Detect which cell encompasses the target text, then output its [x, y] center coordinate. 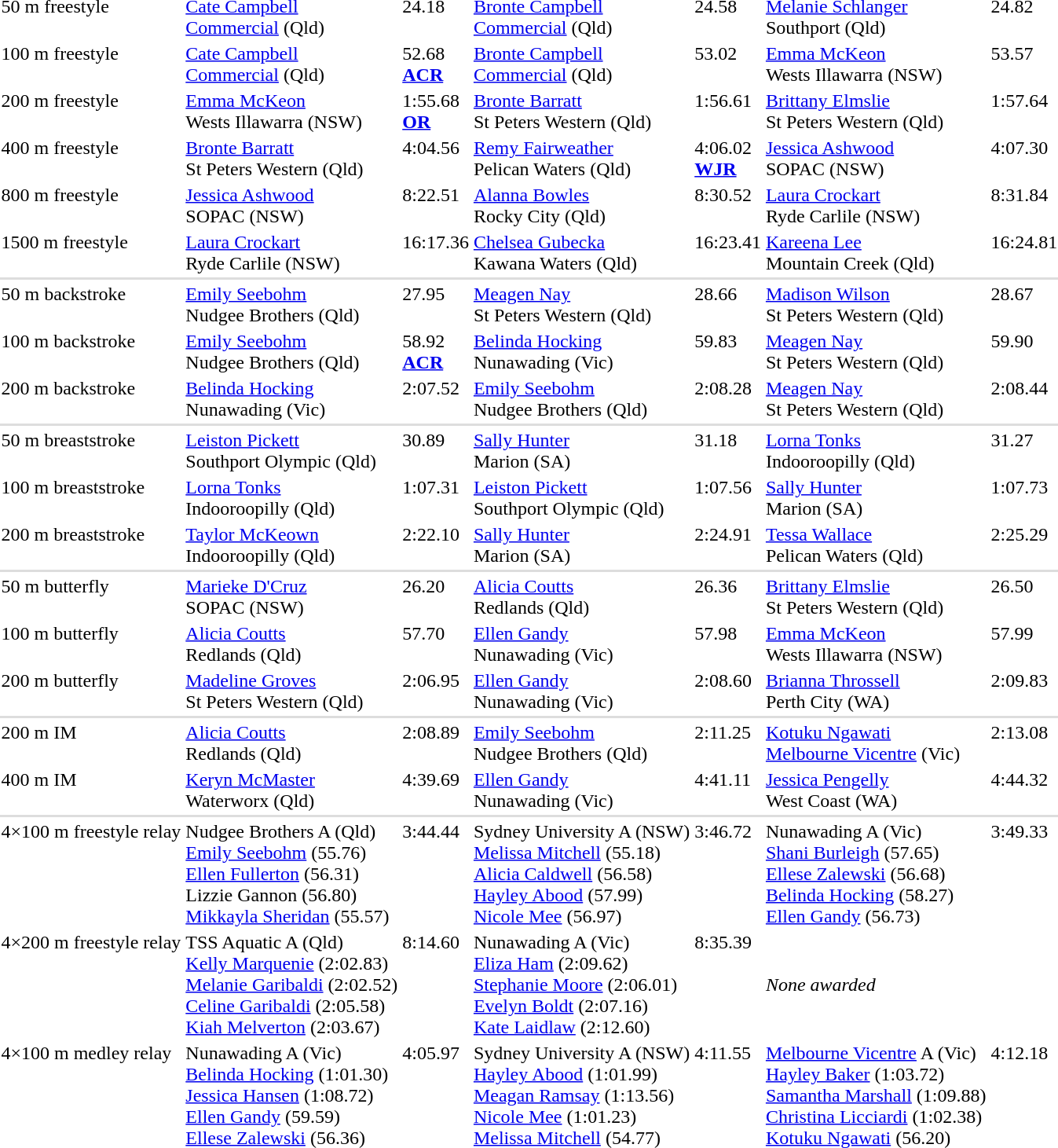
TSS Aquatic A (Qld)Kelly Marquenie (2:02.83)Melanie Garibaldi (2:02.52)Celine Garibaldi (2:05.58)Kiah Melverton (2:03.67) [292, 985]
100 m breaststroke [91, 498]
800 m freestyle [91, 206]
2:24.91 [728, 545]
30.89 [436, 451]
Taylor McKeownIndooroopilly (Qld) [292, 545]
4:06.02WJR [728, 159]
Alanna BowlesRocky City (Qld) [581, 206]
4×200 m freestyle relay [91, 985]
8:22.51 [436, 206]
1:07.56 [728, 498]
200 m IM [91, 743]
200 m freestyle [91, 112]
4:04.56 [436, 159]
Sydney University A (NSW)Melissa Mitchell (55.18)Alicia Caldwell (56.58)Hayley Abood (57.99)Nicole Mee (56.97) [581, 874]
Nudgee Brothers A (Qld)Emily Seebohm (55.76)Ellen Fullerton (56.31)Lizzie Gannon (56.80)Mikkayla Sheridan (55.57) [292, 874]
Nunawading A (Vic)Eliza Ham (2:09.62)Stephanie Moore (2:06.01)Evelyn Boldt (2:07.16)Kate Laidlaw (2:12.60) [581, 985]
50 m butterfly [91, 597]
4:39.69 [436, 790]
200 m backstroke [91, 399]
31.18 [728, 451]
27.95 [436, 305]
Bronte CampbellCommercial (Qld) [581, 64]
Nunawading A (Vic)Shani Burleigh (57.65)Ellese Zalewski (56.68)Belinda Hocking (58.27)Ellen Gandy (56.73) [876, 874]
1500 m freestyle [91, 253]
8:35.39 [728, 985]
Madeline GrovesSt Peters Western (Qld) [292, 691]
53.02 [728, 64]
1:56.61 [728, 112]
200 m breaststroke [91, 545]
100 m freestyle [91, 64]
26.20 [436, 597]
Remy FairweatherPelican Waters (Qld) [581, 159]
8:14.60 [436, 985]
8:30.52 [728, 206]
None awarded [876, 985]
Madison WilsonSt Peters Western (Qld) [876, 305]
400 m IM [91, 790]
4×100 m freestyle relay [91, 874]
28.66 [728, 305]
Cate CampbellCommercial (Qld) [292, 64]
2:08.89 [436, 743]
Kotuku NgawatiMelbourne Vicentre (Vic) [876, 743]
Chelsea GubeckaKawana Waters (Qld) [581, 253]
1:55.68OR [436, 112]
52.68ACR [436, 64]
100 m butterfly [91, 644]
Marieke D'CruzSOPAC (NSW) [292, 597]
Brianna ThrossellPerth City (WA) [876, 691]
16:23.41 [728, 253]
2:08.60 [728, 691]
3:44.44 [436, 874]
100 m backstroke [91, 352]
200 m butterfly [91, 691]
2:07.52 [436, 399]
26.36 [728, 597]
400 m freestyle [91, 159]
16:17.36 [436, 253]
59.83 [728, 352]
Kareena LeeMountain Creek (Qld) [876, 253]
4:41.11 [728, 790]
2:22.10 [436, 545]
2:06.95 [436, 691]
58.92 ACR [436, 352]
Jessica PengellyWest Coast (WA) [876, 790]
3:46.72 [728, 874]
50 m backstroke [91, 305]
Tessa WallacePelican Waters (Qld) [876, 545]
50 m breaststroke [91, 451]
57.70 [436, 644]
2:11.25 [728, 743]
1:07.31 [436, 498]
2:08.28 [728, 399]
57.98 [728, 644]
Keryn McMasterWaterworx (Qld) [292, 790]
